Find where the given text appears and provide that cell's center as (x, y) coordinate. 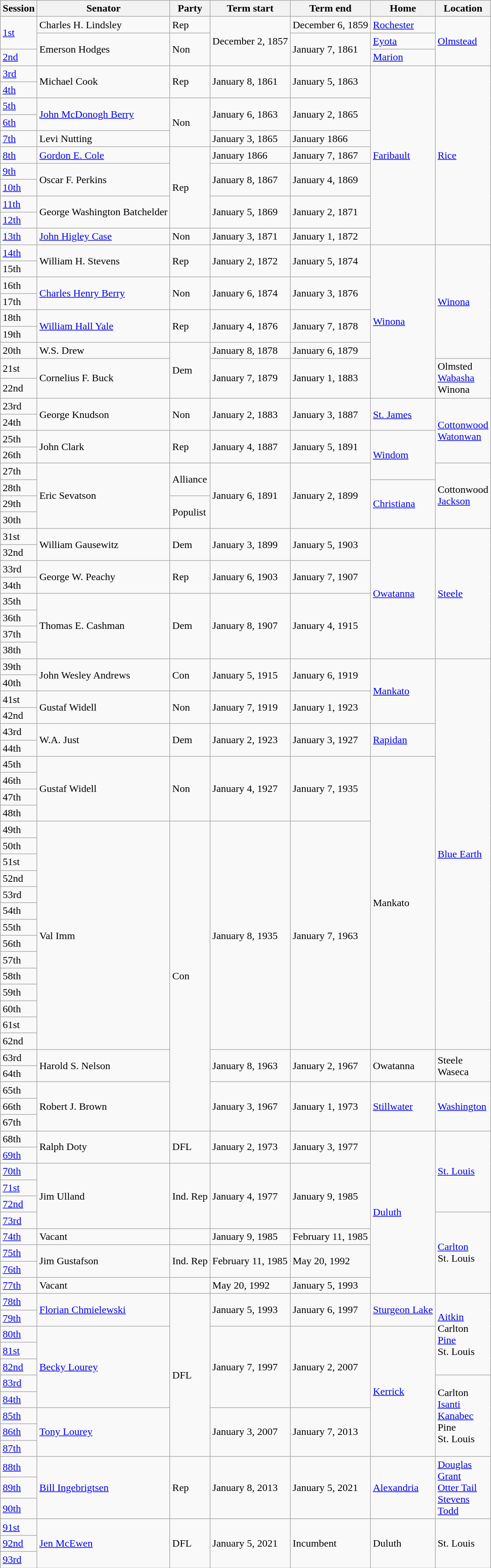
January 7, 1935 (331, 789)
Populist (190, 512)
29th (19, 504)
Bill Ingebrigtsen (104, 1488)
68th (19, 1139)
January 4, 1927 (250, 789)
January 1, 1973 (331, 1106)
CottonwoodJackson (463, 495)
73rd (19, 1220)
93rd (19, 1559)
Eyota (403, 41)
January 8, 1867 (250, 179)
34th (19, 585)
82nd (19, 1367)
5th (19, 106)
1st (19, 33)
12th (19, 220)
90th (19, 1509)
January 3, 1967 (250, 1106)
26th (19, 455)
59th (19, 992)
6th (19, 122)
3rd (19, 74)
Charles Henry Berry (104, 293)
John Higley Case (104, 237)
40th (19, 683)
January 8, 2013 (250, 1488)
January 3, 1977 (331, 1147)
December 2, 1857 (250, 41)
27th (19, 471)
January 5, 1915 (250, 675)
25th (19, 439)
31st (19, 536)
January 2, 1883 (250, 414)
John McDonogh Berry (104, 114)
23rd (19, 406)
65th (19, 1090)
80th (19, 1334)
Cornelius F. Buck (104, 378)
January 2, 2007 (331, 1367)
51st (19, 862)
21st (19, 368)
Tony Lourey (104, 1432)
January 6, 1903 (250, 577)
W.A. Just (104, 740)
January 5, 1874 (331, 261)
69th (19, 1155)
85th (19, 1416)
John Clark (104, 447)
January 6, 1919 (331, 675)
William Hall Yale (104, 326)
13th (19, 237)
George Knudson (104, 414)
January 2, 1899 (331, 495)
43rd (19, 732)
Washington (463, 1106)
39th (19, 667)
January 4, 1977 (250, 1196)
January 7, 1861 (331, 49)
William H. Stevens (104, 261)
Levi Nutting (104, 139)
72nd (19, 1204)
41st (19, 699)
22nd (19, 388)
January 2, 1872 (250, 261)
38th (19, 650)
49th (19, 830)
32nd (19, 553)
January 7, 1907 (331, 577)
63rd (19, 1058)
Thomas E. Cashman (104, 626)
37th (19, 634)
CarltonSt. Louis (463, 1253)
Alexandria (403, 1488)
January 2, 1865 (331, 114)
10th (19, 187)
55th (19, 927)
January 7, 2013 (331, 1432)
January 4, 1887 (250, 447)
19th (19, 334)
52nd (19, 878)
January 7, 1997 (250, 1367)
W.S. Drew (104, 350)
Home (403, 9)
Steele (463, 593)
January 3, 2007 (250, 1432)
Kerrick (403, 1391)
Emerson Hodges (104, 49)
78th (19, 1302)
George W. Peachy (104, 577)
Charles H. Lindsley (104, 25)
62nd (19, 1041)
64th (19, 1074)
91st (19, 1527)
January 5, 1903 (331, 545)
January 3, 1887 (331, 414)
58th (19, 976)
January 6, 1891 (250, 495)
50th (19, 846)
2nd (19, 57)
74th (19, 1236)
Windom (403, 455)
Michael Cook (104, 82)
Becky Lourey (104, 1367)
Senator (104, 9)
January 5, 1863 (331, 82)
John Wesley Andrews (104, 675)
Party (190, 9)
70th (19, 1171)
57th (19, 960)
33rd (19, 569)
Session (19, 9)
OlmstedWabashaWinona (463, 378)
January 4, 1876 (250, 326)
Marion (403, 57)
75th (19, 1253)
Val Imm (104, 935)
60th (19, 1008)
George Washington Batchelder (104, 212)
Jim Ulland (104, 1196)
William Gausewitz (104, 545)
January 1, 1872 (331, 237)
66th (19, 1106)
28th (19, 487)
Blue Earth (463, 854)
Harold S. Nelson (104, 1066)
January 2, 1871 (331, 212)
16th (19, 285)
January 5, 1869 (250, 212)
Stillwater (403, 1106)
January 8, 1878 (250, 350)
81st (19, 1351)
84th (19, 1399)
42nd (19, 715)
January 6, 1879 (331, 350)
January 3, 1899 (250, 545)
January 2, 1967 (331, 1066)
January 8, 1861 (250, 82)
Jen McEwen (104, 1543)
92nd (19, 1543)
January 5, 1891 (331, 447)
Rapidan (403, 740)
46th (19, 781)
January 8, 1963 (250, 1066)
77th (19, 1286)
89th (19, 1488)
January 2, 1923 (250, 740)
83rd (19, 1383)
January 7, 1919 (250, 707)
January 1, 1923 (331, 707)
January 3, 1876 (331, 293)
January 4, 1869 (331, 179)
71st (19, 1188)
Alliance (190, 479)
54th (19, 911)
AitkinCarltonPineSt. Louis (463, 1334)
January 3, 1865 (250, 139)
Location (463, 9)
Faribault (403, 155)
December 6, 1859 (331, 25)
January 7, 1879 (250, 378)
Jim Gustafson (104, 1261)
Ralph Doty (104, 1147)
86th (19, 1432)
17th (19, 302)
CarltonIsantiKanabecPineSt. Louis (463, 1416)
Eric Sevatson (104, 495)
47th (19, 797)
January 3, 1871 (250, 237)
January 6, 1997 (331, 1310)
67th (19, 1123)
20th (19, 350)
Florian Chmielewski (104, 1310)
45th (19, 765)
36th (19, 618)
Rochester (403, 25)
CottonwoodWatonwan (463, 430)
87th (19, 1448)
SteeleWaseca (463, 1066)
44th (19, 748)
18th (19, 318)
48th (19, 813)
Gordon E. Cole (104, 155)
January 6, 1863 (250, 114)
January 8, 1935 (250, 935)
4th (19, 90)
Term end (331, 9)
Incumbent (331, 1543)
79th (19, 1318)
14th (19, 253)
Christiana (403, 504)
53rd (19, 895)
35th (19, 602)
January 4, 1915 (331, 626)
Sturgeon Lake (403, 1310)
11th (19, 204)
8th (19, 155)
30th (19, 520)
DouglasGrantOtter TailStevensTodd (463, 1488)
Robert J. Brown (104, 1106)
January 2, 1973 (250, 1147)
Term start (250, 9)
Rice (463, 155)
January 1, 1883 (331, 378)
61st (19, 1025)
January 3, 1927 (331, 740)
9th (19, 171)
56th (19, 943)
88th (19, 1467)
St. James (403, 414)
January 7, 1963 (331, 935)
January 8, 1907 (250, 626)
76th (19, 1269)
January 6, 1874 (250, 293)
Oscar F. Perkins (104, 179)
7th (19, 139)
24th (19, 422)
Olmstead (463, 41)
January 7, 1878 (331, 326)
15th (19, 269)
January 7, 1867 (331, 155)
